For the text-containing cell, return its midpoint in (x, y) coordinate format. 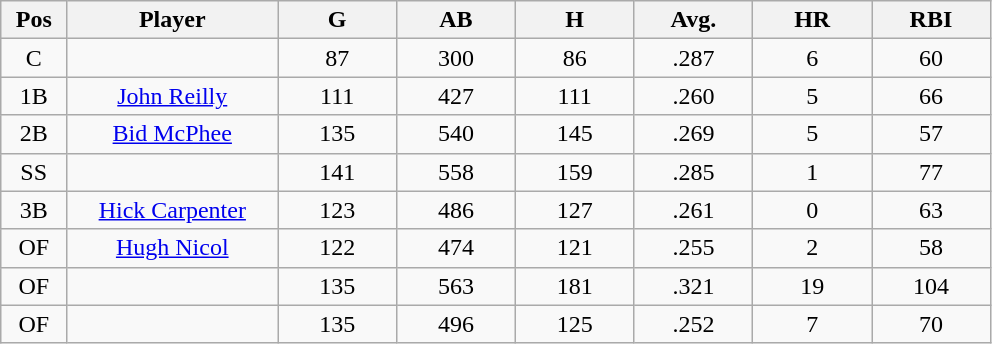
87 (338, 58)
Bid McPhee (172, 134)
.252 (694, 324)
Avg. (694, 20)
Pos (34, 20)
.269 (694, 134)
121 (574, 248)
122 (338, 248)
57 (932, 134)
19 (812, 286)
7 (812, 324)
63 (932, 210)
58 (932, 248)
.261 (694, 210)
G (338, 20)
427 (456, 96)
Hugh Nicol (172, 248)
66 (932, 96)
60 (932, 58)
1B (34, 96)
125 (574, 324)
123 (338, 210)
.287 (694, 58)
181 (574, 286)
2B (34, 134)
6 (812, 58)
145 (574, 134)
H (574, 20)
Player (172, 20)
86 (574, 58)
HR (812, 20)
3B (34, 210)
159 (574, 172)
RBI (932, 20)
C (34, 58)
300 (456, 58)
.260 (694, 96)
141 (338, 172)
558 (456, 172)
104 (932, 286)
SS (34, 172)
474 (456, 248)
.285 (694, 172)
John Reilly (172, 96)
1 (812, 172)
.321 (694, 286)
.255 (694, 248)
70 (932, 324)
496 (456, 324)
77 (932, 172)
0 (812, 210)
2 (812, 248)
540 (456, 134)
127 (574, 210)
Hick Carpenter (172, 210)
486 (456, 210)
AB (456, 20)
563 (456, 286)
